Extract the [X, Y] coordinate from the center of the cell holding the provided text.  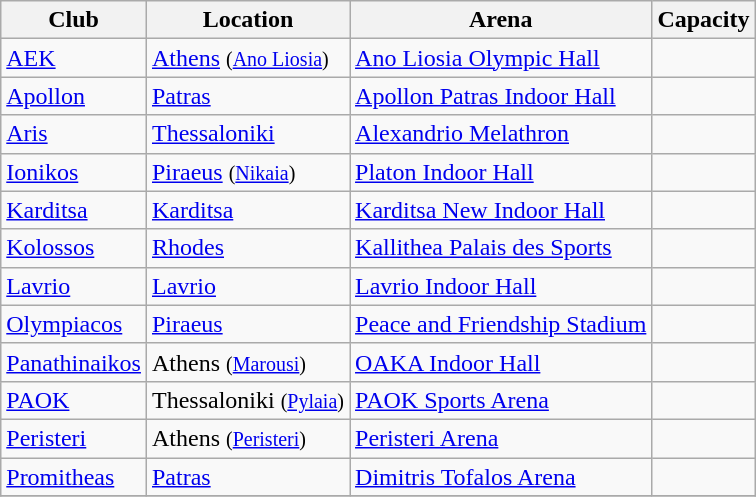
Thessaloniki [248, 134]
Athens (Marousi) [248, 362]
AEK [74, 58]
Aris [74, 134]
Alexandrio Melathron [501, 134]
Rhodes [248, 248]
Arena [501, 20]
Platon Indoor Hall [501, 172]
Location [248, 20]
Ano Liosia Olympic Hall [501, 58]
Club [74, 20]
Kolossos [74, 248]
Panathinaikos [74, 362]
OAKA Indoor Hall [501, 362]
Apollon Patras Indoor Hall [501, 96]
Ionikos [74, 172]
Capacity [704, 20]
Peristeri [74, 438]
Olympiacos [74, 324]
Thessaloniki (Pylaia) [248, 400]
Dimitris Tofalos Arena [501, 477]
Athens (Ano Liosia) [248, 58]
PAOK [74, 400]
Kallithea Palais des Sports [501, 248]
PAOK Sports Arena [501, 400]
Piraeus (Nikaia) [248, 172]
Piraeus [248, 324]
Lavrio Indoor Hall [501, 286]
Karditsa New Indoor Hall [501, 210]
Peace and Friendship Stadium [501, 324]
Peristeri Arena [501, 438]
Promitheas [74, 477]
Athens (Peristeri) [248, 438]
Apollon [74, 96]
